Pinpoint the cell where the given text exists, returning its (x, y) midpoint coordinate. 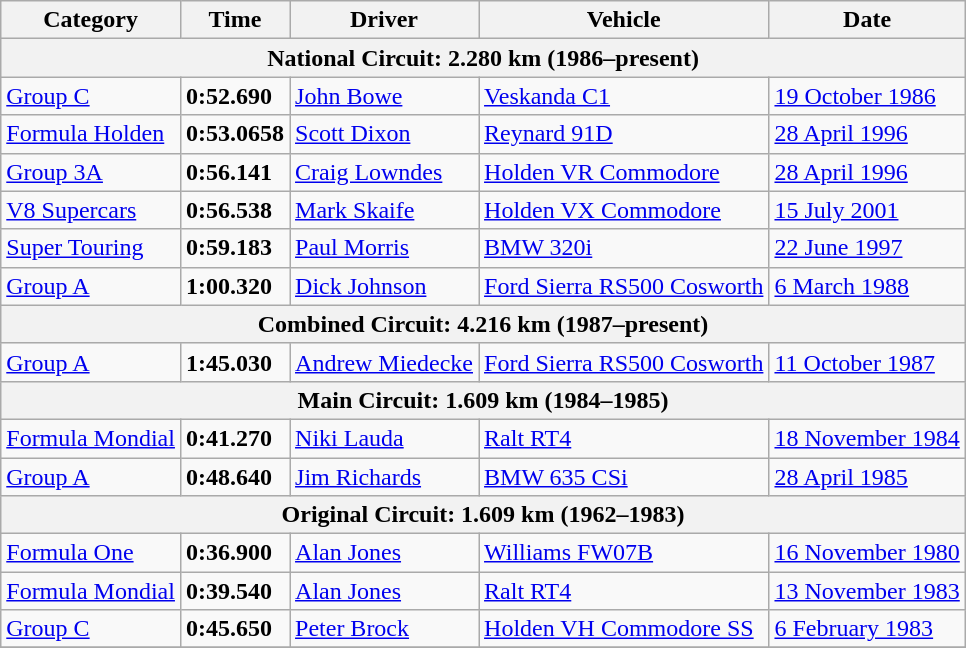
6 February 1983 (867, 629)
Super Touring (91, 248)
19 October 1986 (867, 96)
1:45.030 (234, 362)
0:36.900 (234, 553)
28 April 1985 (867, 477)
Jim Richards (384, 477)
Driver (384, 20)
6 March 1988 (867, 286)
BMW 320i (624, 248)
National Circuit: 2.280 km (1986–present) (484, 58)
11 October 1987 (867, 362)
Peter Brock (384, 629)
Vehicle (624, 20)
Category (91, 20)
0:48.640 (234, 477)
18 November 1984 (867, 438)
Paul Morris (384, 248)
Formula Holden (91, 134)
Dick Johnson (384, 286)
0:45.650 (234, 629)
0:56.141 (234, 172)
Andrew Miedecke (384, 362)
Main Circuit: 1.609 km (1984–1985) (484, 400)
Group 3A (91, 172)
Holden VR Commodore (624, 172)
Original Circuit: 1.609 km (1962–1983) (484, 515)
0:56.538 (234, 210)
Reynard 91D (624, 134)
Formula One (91, 553)
0:39.540 (234, 591)
13 November 1983 (867, 591)
0:59.183 (234, 248)
16 November 1980 (867, 553)
Scott Dixon (384, 134)
Combined Circuit: 4.216 km (1987–present) (484, 324)
22 June 1997 (867, 248)
15 July 2001 (867, 210)
Veskanda C1 (624, 96)
Date (867, 20)
Holden VX Commodore (624, 210)
0:53.0658 (234, 134)
Mark Skaife (384, 210)
0:41.270 (234, 438)
Williams FW07B (624, 553)
V8 Supercars (91, 210)
0:52.690 (234, 96)
Time (234, 20)
Niki Lauda (384, 438)
Holden VH Commodore SS (624, 629)
1:00.320 (234, 286)
Craig Lowndes (384, 172)
John Bowe (384, 96)
BMW 635 CSi (624, 477)
